For the text-containing cell, return its midpoint in (X, Y) coordinate format. 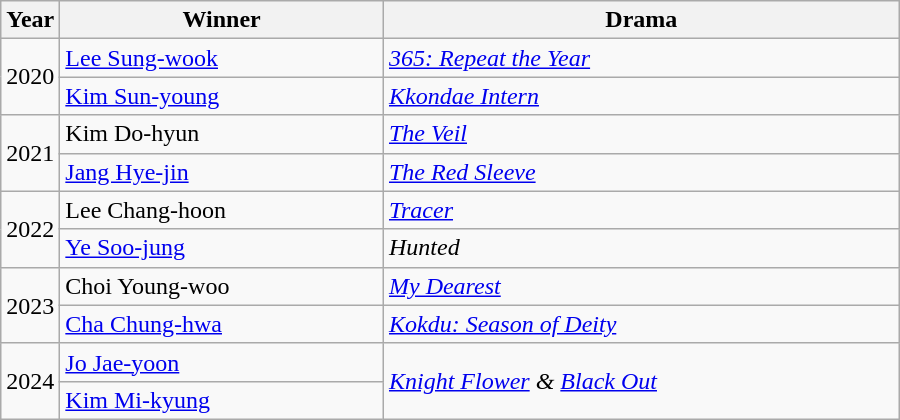
2024 (30, 381)
Lee Chang-hoon (222, 210)
Jo Jae-yoon (222, 362)
2022 (30, 229)
Kkondae Intern (641, 96)
Cha Chung-hwa (222, 324)
Kim Sun-young (222, 96)
Kokdu: Season of Deity (641, 324)
Kim Do-hyun (222, 134)
365: Repeat the Year (641, 58)
Lee Sung-wook (222, 58)
Knight Flower & Black Out (641, 381)
Jang Hye-jin (222, 172)
Year (30, 20)
2023 (30, 305)
2020 (30, 77)
Ye Soo-jung (222, 248)
The Red Sleeve (641, 172)
My Dearest (641, 286)
Drama (641, 20)
Choi Young-woo (222, 286)
2021 (30, 153)
The Veil (641, 134)
Kim Mi-kyung (222, 400)
Winner (222, 20)
Tracer (641, 210)
Hunted (641, 248)
